From the cell containing the given text, extract its center point as [x, y] coordinate. 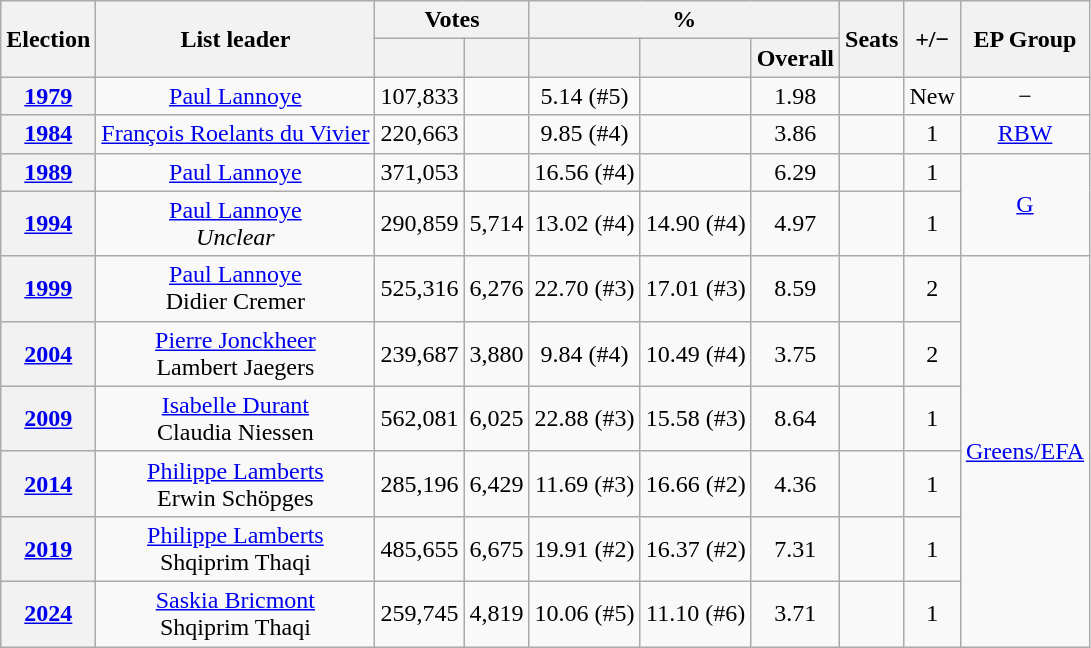
2019 [48, 548]
285,196 [420, 484]
10.06 (#5) [584, 614]
6,675 [496, 548]
5,714 [496, 224]
Election [48, 39]
6.29 [795, 172]
List leader [236, 39]
5.14 (#5) [584, 96]
Pierre Jonckheer Lambert Jaegers [236, 354]
3.86 [795, 134]
22.88 (#3) [584, 418]
% [684, 20]
11.69 (#3) [584, 484]
19.91 (#2) [584, 548]
1999 [48, 288]
11.10 (#6) [696, 614]
10.49 (#4) [696, 354]
9.84 (#4) [584, 354]
EP Group [1024, 39]
16.56 (#4) [584, 172]
4,819 [496, 614]
6,276 [496, 288]
2004 [48, 354]
New [932, 96]
16.37 (#2) [696, 548]
1989 [48, 172]
562,081 [420, 418]
3,880 [496, 354]
Greens/EFA [1024, 451]
6,025 [496, 418]
8.64 [795, 418]
9.85 (#4) [584, 134]
1.98 [795, 96]
371,053 [420, 172]
525,316 [420, 288]
8.59 [795, 288]
Philippe Lamberts Shqiprim Thaqi [236, 548]
107,833 [420, 96]
485,655 [420, 548]
1984 [48, 134]
4.36 [795, 484]
17.01 (#3) [696, 288]
15.58 (#3) [696, 418]
− [1024, 96]
2009 [48, 418]
Paul Lannoye Unclear [236, 224]
3.71 [795, 614]
Saskia Bricmont Shqiprim Thaqi [236, 614]
Paul Lannoye Didier Cremer [236, 288]
3.75 [795, 354]
22.70 (#3) [584, 288]
14.90 (#4) [696, 224]
13.02 (#4) [584, 224]
2014 [48, 484]
Philippe Lamberts Erwin Schöpges [236, 484]
RBW [1024, 134]
Overall [795, 58]
6,429 [496, 484]
Votes [452, 20]
Seats [872, 39]
4.97 [795, 224]
2024 [48, 614]
239,687 [420, 354]
259,745 [420, 614]
1979 [48, 96]
1994 [48, 224]
François Roelants du Vivier [236, 134]
7.31 [795, 548]
16.66 (#2) [696, 484]
220,663 [420, 134]
G [1024, 204]
290,859 [420, 224]
+/− [932, 39]
Isabelle Durant Claudia Niessen [236, 418]
